Pinpoint the cell where the given text exists, returning its (x, y) midpoint coordinate. 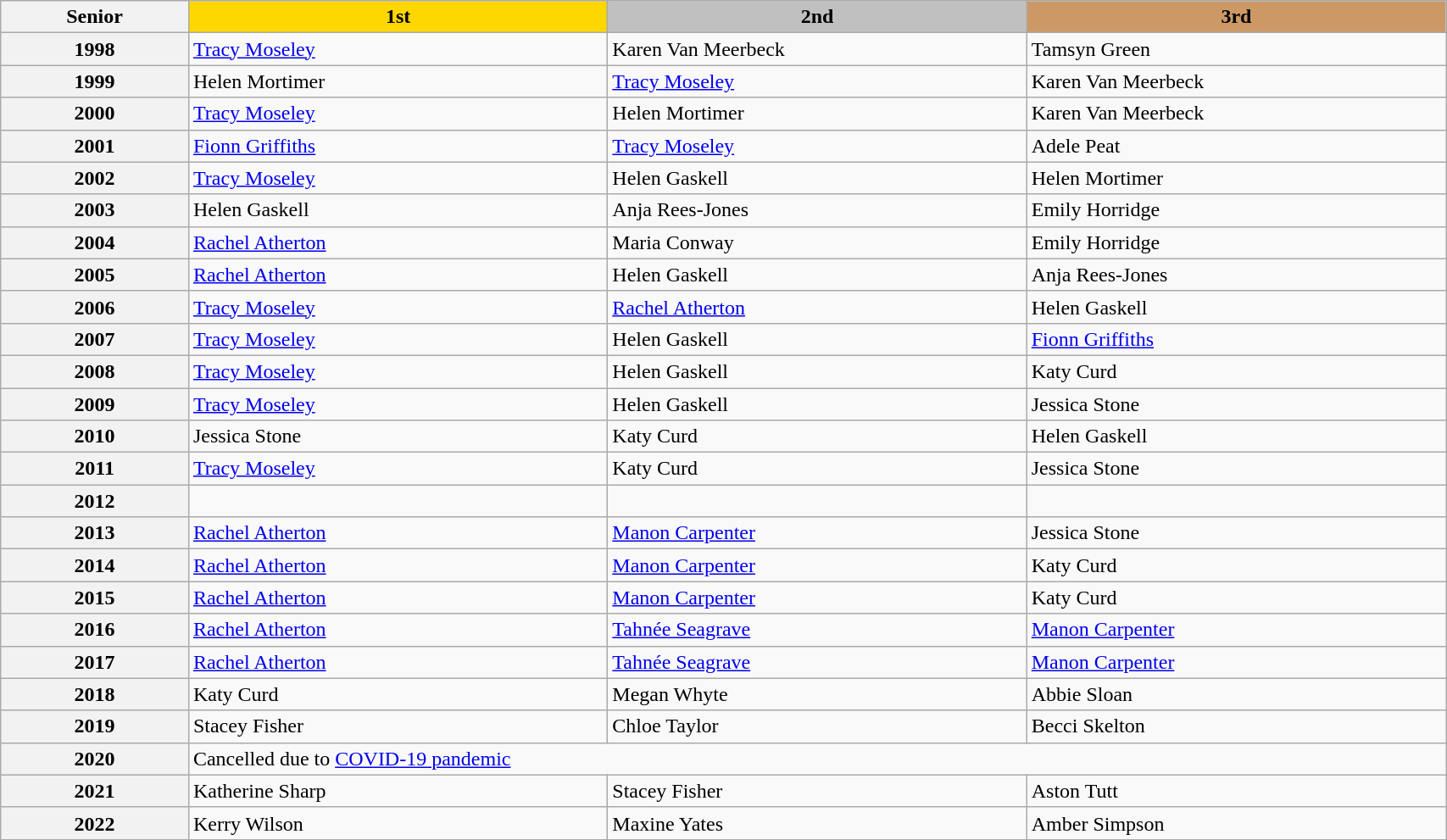
Becci Skelton (1236, 726)
2000 (95, 114)
2017 (95, 662)
2019 (95, 726)
2003 (95, 210)
2021 (95, 791)
2004 (95, 242)
2002 (95, 178)
1999 (95, 81)
2016 (95, 630)
Katherine Sharp (398, 791)
2006 (95, 307)
2001 (95, 146)
Chloe Taylor (817, 726)
Amber Simpson (1236, 823)
1998 (95, 49)
2nd (817, 17)
Abbie Sloan (1236, 694)
Tamsyn Green (1236, 49)
2014 (95, 565)
Maxine Yates (817, 823)
2008 (95, 371)
Megan Whyte (817, 694)
2022 (95, 823)
3rd (1236, 17)
Senior (95, 17)
Maria Conway (817, 242)
Cancelled due to COVID-19 pandemic (817, 759)
2020 (95, 759)
1st (398, 17)
Adele Peat (1236, 146)
2007 (95, 339)
2010 (95, 437)
2018 (95, 694)
2015 (95, 598)
2013 (95, 533)
2009 (95, 404)
2011 (95, 469)
2012 (95, 501)
Aston Tutt (1236, 791)
Kerry Wilson (398, 823)
2005 (95, 275)
